Scan for the cell matching the given text and deliver its (x, y) coordinate at center. 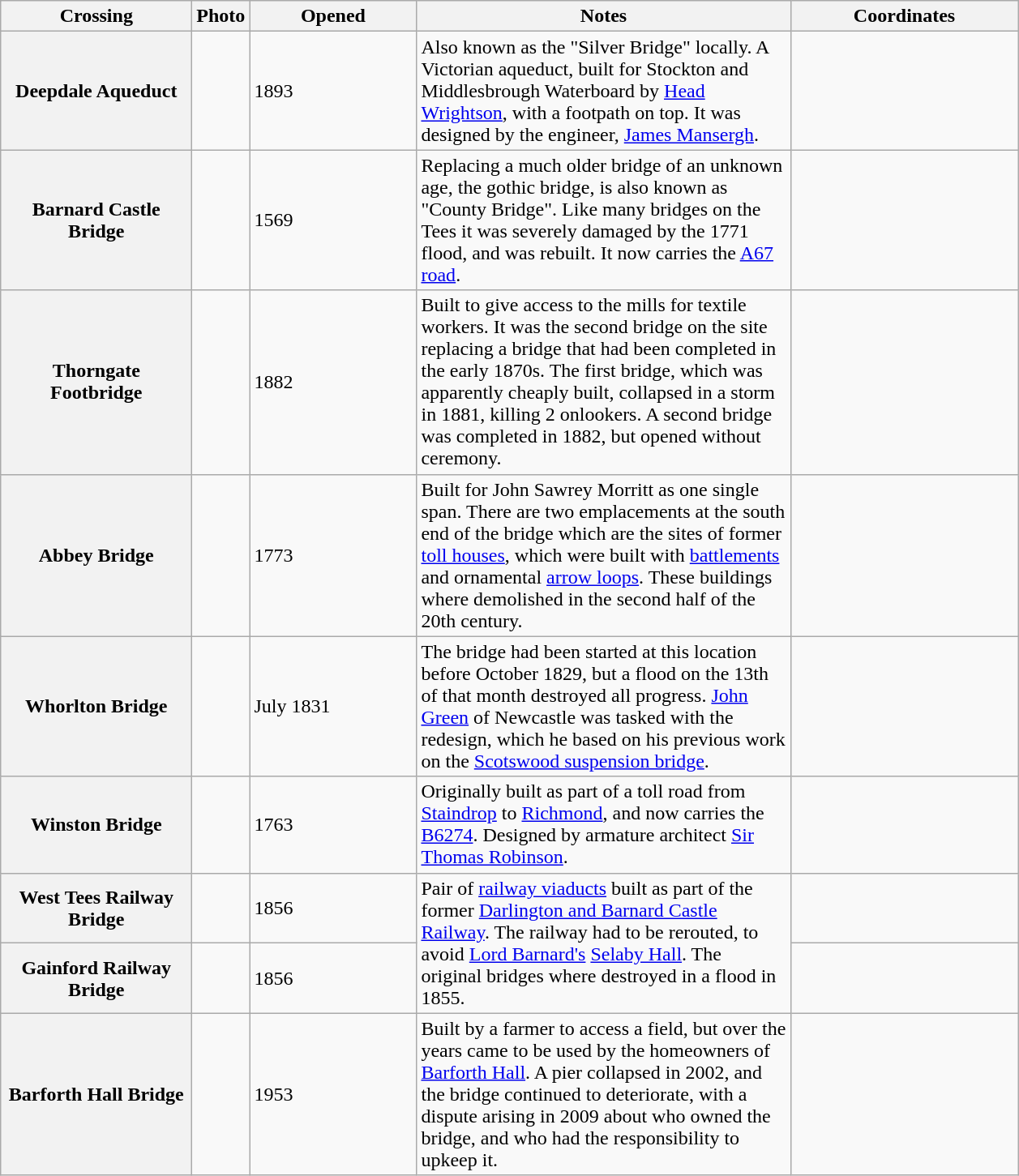
Photo (220, 16)
1773 (333, 555)
Abbey Bridge (96, 555)
1953 (333, 1094)
Gainford Railway Bridge (96, 979)
Opened (333, 16)
Barnard Castle Bridge (96, 220)
1569 (333, 220)
Coordinates (905, 16)
1882 (333, 383)
Deepdale Aqueduct (96, 91)
Whorlton Bridge (96, 707)
Notes (603, 16)
Thorngate Footbridge (96, 383)
Originally built as part of a toll road from Staindrop to Richmond, and now carries the B6274. Designed by armature architect Sir Thomas Robinson. (603, 825)
July 1831 (333, 707)
1893 (333, 91)
Crossing (96, 16)
Winston Bridge (96, 825)
1763 (333, 825)
Barforth Hall Bridge (96, 1094)
West Tees Railway Bridge (96, 908)
